Identify which cell holds the provided text, then report its [X, Y] central coordinate. 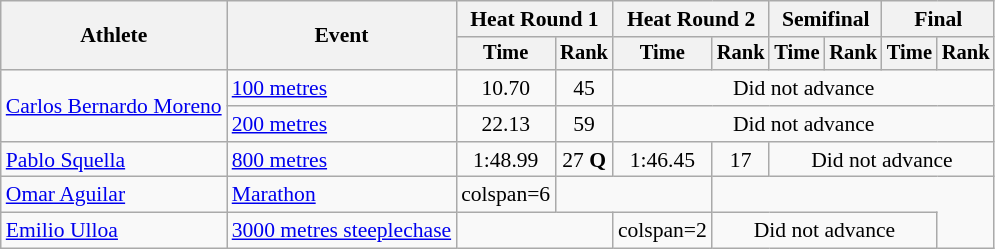
10.70 [506, 88]
Athlete [114, 36]
1:48.99 [506, 160]
Semifinal [825, 19]
45 [584, 88]
Final [938, 19]
3000 metres steeplechase [342, 231]
Event [342, 36]
Omar Aguilar [114, 195]
27 Q [584, 160]
1:46.45 [662, 160]
59 [584, 124]
Heat Round 2 [692, 19]
colspan=6 [506, 195]
Heat Round 1 [534, 19]
17 [741, 160]
100 metres [342, 88]
Marathon [342, 195]
200 metres [342, 124]
Emilio Ulloa [114, 231]
colspan=2 [662, 231]
22.13 [506, 124]
Pablo Squella [114, 160]
Carlos Bernardo Moreno [114, 106]
800 metres [342, 160]
